Scan for the cell matching the given text and deliver its (x, y) coordinate at center. 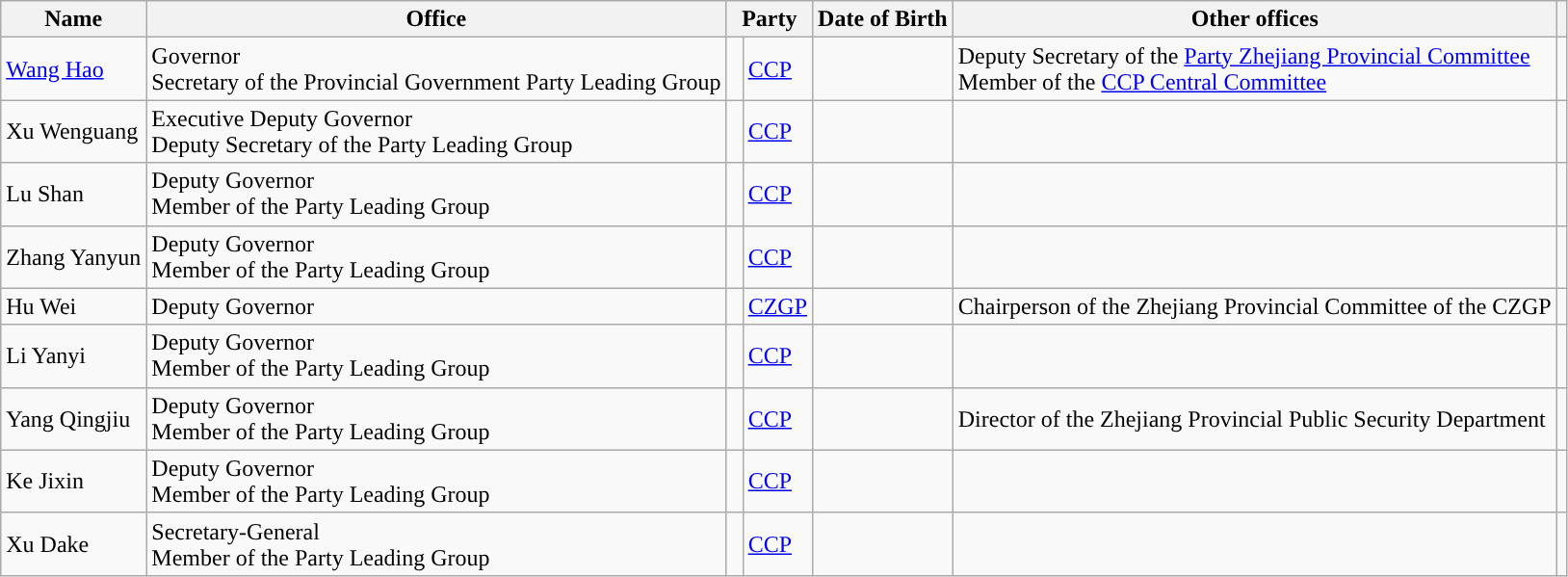
Chairperson of the Zhejiang Provincial Committee of the CZGP (1254, 306)
Other offices (1254, 19)
Date of Birth (883, 19)
Lu Shan (73, 195)
Name (73, 19)
Office (436, 19)
Li Yanyi (73, 356)
Deputy Secretary of the Party Zhejiang Provincial CommitteeMember of the CCP Central Committee (1254, 69)
Wang Hao (73, 69)
Executive Deputy GovernorDeputy Secretary of the Party Leading Group (436, 131)
Zhang Yanyun (73, 256)
Xu Wenguang (73, 131)
Hu Wei (73, 306)
Xu Dake (73, 543)
Ke Jixin (73, 482)
Director of the Zhejiang Provincial Public Security Department (1254, 418)
Party (769, 19)
Deputy Governor (436, 306)
Yang Qingjiu (73, 418)
CZGP (777, 306)
GovernorSecretary of the Provincial Government Party Leading Group (436, 69)
Secretary-GeneralMember of the Party Leading Group (436, 543)
